Scan for the cell matching the given text and deliver its [x, y] coordinate at center. 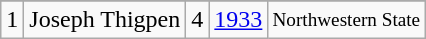
1 [12, 20]
Joseph Thigpen [105, 20]
1933 [238, 20]
Northwestern State [346, 20]
4 [198, 20]
